Find where the given text appears and provide that cell's center as (x, y) coordinate. 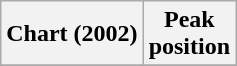
Chart (2002) (72, 34)
Peakposition (189, 34)
